Capture the cell that displays the provided text and extract its [x, y] central coordinate. 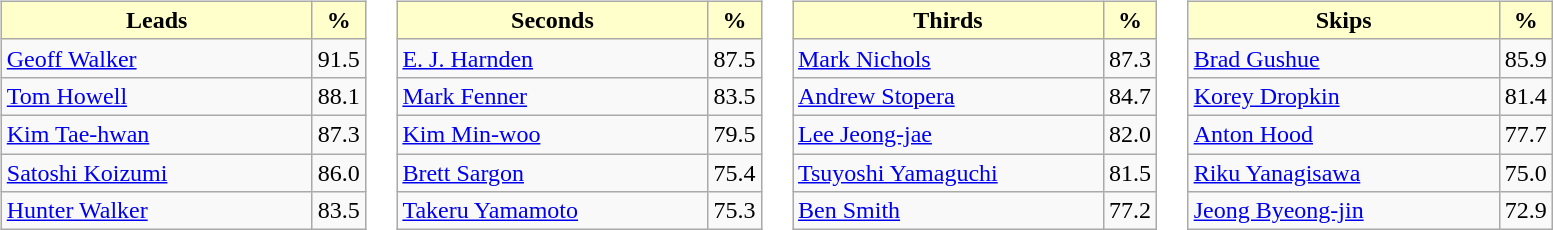
87.5 [734, 58]
84.7 [1130, 96]
82.0 [1130, 134]
91.5 [338, 58]
Riku Yanagisawa [1344, 173]
75.4 [734, 173]
88.1 [338, 96]
Seconds [552, 20]
Thirds [948, 20]
77.7 [1526, 134]
Hunter Walker [156, 211]
75.0 [1526, 173]
Skips [1344, 20]
Kim Tae-hwan [156, 134]
Satoshi Koizumi [156, 173]
E. J. Harnden [552, 58]
Geoff Walker [156, 58]
72.9 [1526, 211]
Andrew Stopera [948, 96]
Brett Sargon [552, 173]
79.5 [734, 134]
Mark Fenner [552, 96]
Tom Howell [156, 96]
Mark Nichols [948, 58]
Anton Hood [1344, 134]
75.3 [734, 211]
Korey Dropkin [1344, 96]
Tsuyoshi Yamaguchi [948, 173]
85.9 [1526, 58]
81.5 [1130, 173]
Jeong Byeong-jin [1344, 211]
86.0 [338, 173]
Takeru Yamamoto [552, 211]
Lee Jeong-jae [948, 134]
Kim Min-woo [552, 134]
81.4 [1526, 96]
Leads [156, 20]
Ben Smith [948, 211]
77.2 [1130, 211]
Brad Gushue [1344, 58]
